From the cell containing the given text, extract its center point as (x, y) coordinate. 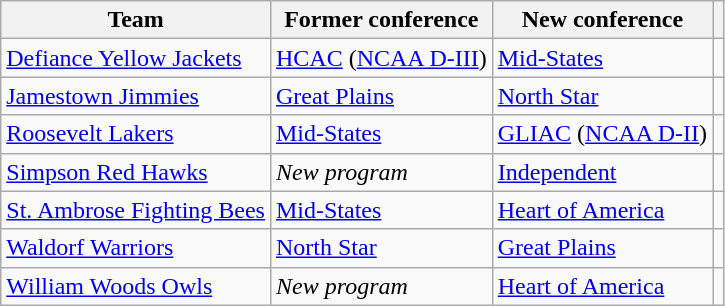
Simpson Red Hawks (136, 172)
GLIAC (NCAA D-II) (602, 134)
William Woods Owls (136, 286)
Independent (602, 172)
Former conference (381, 20)
Roosevelt Lakers (136, 134)
New conference (602, 20)
Waldorf Warriors (136, 248)
St. Ambrose Fighting Bees (136, 210)
Jamestown Jimmies (136, 96)
HCAC (NCAA D-III) (381, 58)
Defiance Yellow Jackets (136, 58)
Team (136, 20)
